Pinpoint the cell where the given text exists, returning its (X, Y) midpoint coordinate. 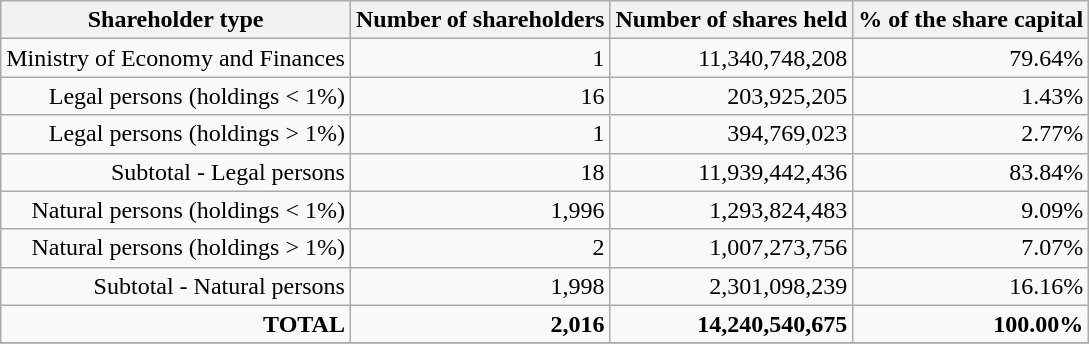
83.84% (971, 172)
79.64% (971, 58)
2,301,098,239 (732, 286)
1,998 (480, 286)
TOTAL (176, 324)
16 (480, 96)
2,016 (480, 324)
2 (480, 248)
203,925,205 (732, 96)
9.09% (971, 210)
1,007,273,756 (732, 248)
Natural persons (holdings > 1%) (176, 248)
394,769,023 (732, 134)
Natural persons (holdings < 1%) (176, 210)
100.00% (971, 324)
2.77% (971, 134)
16.16% (971, 286)
14,240,540,675 (732, 324)
Subtotal - Legal persons (176, 172)
Number of shareholders (480, 20)
11,939,442,436 (732, 172)
Ministry of Economy and Finances (176, 58)
Shareholder type (176, 20)
18 (480, 172)
Legal persons (holdings > 1%) (176, 134)
Legal persons (holdings < 1%) (176, 96)
7.07% (971, 248)
1,996 (480, 210)
% of the share capital (971, 20)
1,293,824,483 (732, 210)
11,340,748,208 (732, 58)
1.43% (971, 96)
Subtotal - Natural persons (176, 286)
Number of shares held (732, 20)
